Locate the cell with the specified text and output its (x, y) center coordinate. 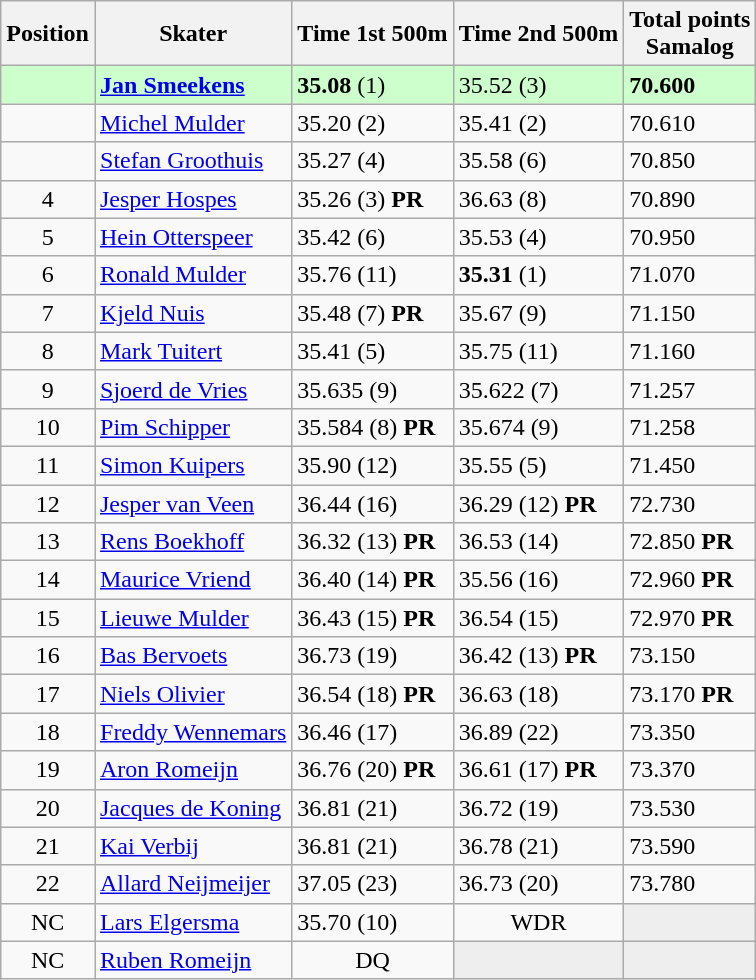
35.58 (6) (538, 161)
Maurice Vriend (192, 580)
70.890 (690, 199)
35.55 (5) (538, 465)
Time 1st 500m (372, 34)
Jan Smeekens (192, 85)
36.46 (17) (372, 732)
Ruben Romeijn (192, 960)
35.75 (11) (538, 351)
73.530 (690, 808)
37.05 (23) (372, 884)
10 (48, 427)
36.72 (19) (538, 808)
Simon Kuipers (192, 465)
36.53 (14) (538, 542)
21 (48, 846)
WDR (538, 922)
71.450 (690, 465)
35.67 (9) (538, 313)
35.42 (6) (372, 237)
36.78 (21) (538, 846)
71.257 (690, 389)
73.370 (690, 770)
Jacques de Koning (192, 808)
8 (48, 351)
17 (48, 694)
36.44 (16) (372, 503)
18 (48, 732)
73.590 (690, 846)
36.32 (13) PR (372, 542)
35.41 (5) (372, 351)
Lars Elgersma (192, 922)
35.56 (16) (538, 580)
72.960 PR (690, 580)
5 (48, 237)
71.160 (690, 351)
20 (48, 808)
16 (48, 656)
Pim Schipper (192, 427)
Time 2nd 500m (538, 34)
73.170 PR (690, 694)
73.780 (690, 884)
70.850 (690, 161)
35.48 (7) PR (372, 313)
35.31 (1) (538, 275)
13 (48, 542)
35.20 (2) (372, 123)
19 (48, 770)
35.08 (1) (372, 85)
71.070 (690, 275)
35.90 (12) (372, 465)
36.29 (12) PR (538, 503)
15 (48, 618)
36.73 (19) (372, 656)
72.730 (690, 503)
35.27 (4) (372, 161)
36.61 (17) PR (538, 770)
35.53 (4) (538, 237)
70.600 (690, 85)
Sjoerd de Vries (192, 389)
35.70 (10) (372, 922)
Skater (192, 34)
36.63 (8) (538, 199)
73.350 (690, 732)
Total points Samalog (690, 34)
35.674 (9) (538, 427)
36.40 (14) PR (372, 580)
35.622 (7) (538, 389)
Freddy Wennemars (192, 732)
71.150 (690, 313)
Allard Neijmeijer (192, 884)
Aron Romeijn (192, 770)
36.43 (15) PR (372, 618)
Hein Otterspeer (192, 237)
12 (48, 503)
72.850 PR (690, 542)
Ronald Mulder (192, 275)
36.89 (22) (538, 732)
9 (48, 389)
35.26 (3) PR (372, 199)
DQ (372, 960)
72.970 PR (690, 618)
36.42 (13) PR (538, 656)
35.41 (2) (538, 123)
70.610 (690, 123)
73.150 (690, 656)
Kjeld Nuis (192, 313)
Lieuwe Mulder (192, 618)
Rens Boekhoff (192, 542)
14 (48, 580)
36.73 (20) (538, 884)
7 (48, 313)
4 (48, 199)
22 (48, 884)
71.258 (690, 427)
36.76 (20) PR (372, 770)
35.635 (9) (372, 389)
Kai Verbij (192, 846)
70.950 (690, 237)
Position (48, 34)
Niels Olivier (192, 694)
35.52 (3) (538, 85)
36.63 (18) (538, 694)
35.584 (8) PR (372, 427)
Jesper Hospes (192, 199)
36.54 (18) PR (372, 694)
Mark Tuitert (192, 351)
Jesper van Veen (192, 503)
36.54 (15) (538, 618)
Michel Mulder (192, 123)
Stefan Groothuis (192, 161)
Bas Bervoets (192, 656)
35.76 (11) (372, 275)
11 (48, 465)
6 (48, 275)
